Determine the [X, Y] coordinate at the center of the cell enclosing the given text.  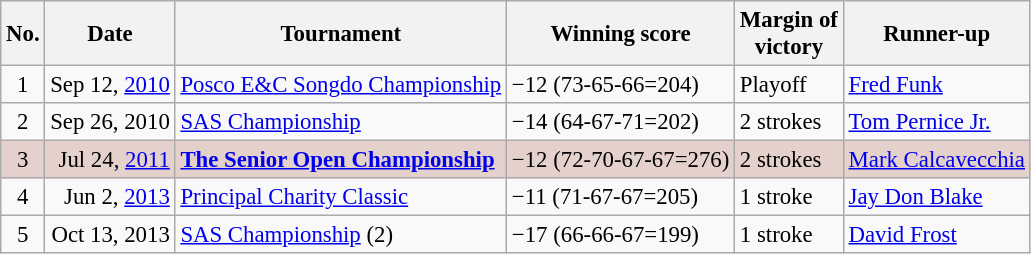
SAS Championship (2) [340, 235]
−14 (64-67-71=202) [621, 122]
Sep 12, 2010 [110, 85]
5 [23, 235]
−12 (72-70-67-67=276) [621, 160]
Mark Calcavecchia [936, 160]
Jun 2, 2013 [110, 197]
The Senior Open Championship [340, 160]
Runner-up [936, 34]
4 [23, 197]
Jul 24, 2011 [110, 160]
Tom Pernice Jr. [936, 122]
2 [23, 122]
−11 (71-67-67=205) [621, 197]
−17 (66-66-67=199) [621, 235]
David Frost [936, 235]
No. [23, 34]
Posco E&C Songdo Championship [340, 85]
Tournament [340, 34]
Margin ofvictory [790, 34]
SAS Championship [340, 122]
Jay Don Blake [936, 197]
1 [23, 85]
Date [110, 34]
−12 (73-65-66=204) [621, 85]
Oct 13, 2013 [110, 235]
Principal Charity Classic [340, 197]
Playoff [790, 85]
Sep 26, 2010 [110, 122]
Winning score [621, 34]
Fred Funk [936, 85]
3 [23, 160]
